Extract the [x, y] coordinate from the center of the cell holding the provided text.  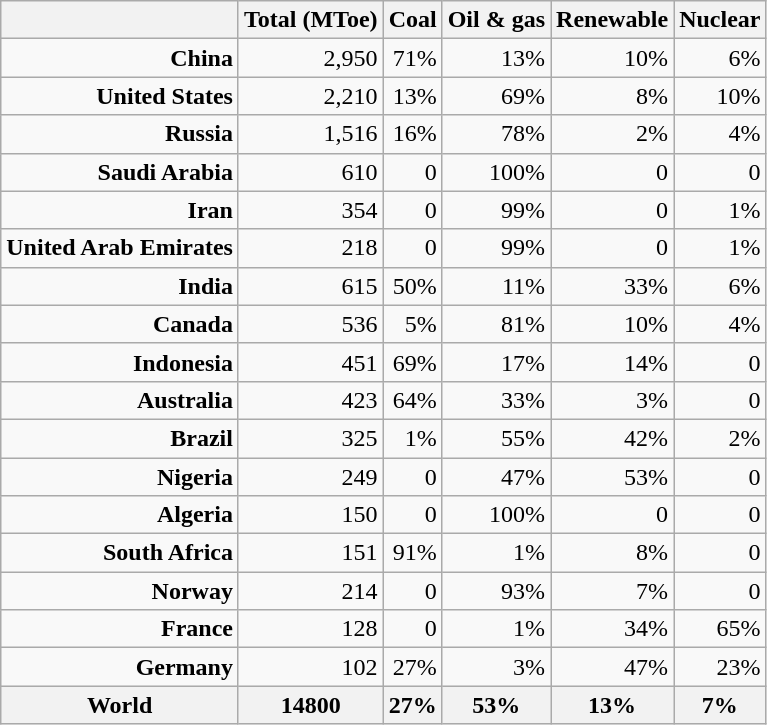
325 [310, 438]
64% [412, 400]
14800 [310, 705]
451 [310, 362]
5% [412, 324]
50% [412, 286]
610 [310, 172]
Algeria [120, 515]
Australia [120, 400]
249 [310, 477]
Iran [120, 210]
2,210 [310, 96]
Indonesia [120, 362]
World [120, 705]
214 [310, 591]
218 [310, 248]
Total (MToe) [310, 20]
128 [310, 629]
65% [720, 629]
93% [496, 591]
11% [496, 286]
423 [310, 400]
81% [496, 324]
14% [612, 362]
Oil & gas [496, 20]
23% [720, 667]
42% [612, 438]
71% [412, 58]
78% [496, 134]
United States [120, 96]
Germany [120, 667]
102 [310, 667]
Nuclear [720, 20]
17% [496, 362]
Norway [120, 591]
615 [310, 286]
1,516 [310, 134]
2,950 [310, 58]
151 [310, 553]
354 [310, 210]
536 [310, 324]
Russia [120, 134]
France [120, 629]
United Arab Emirates [120, 248]
55% [496, 438]
South Africa [120, 553]
Renewable [612, 20]
34% [612, 629]
Coal [412, 20]
91% [412, 553]
China [120, 58]
Brazil [120, 438]
India [120, 286]
150 [310, 515]
Nigeria [120, 477]
16% [412, 134]
Saudi Arabia [120, 172]
Canada [120, 324]
